Search for the cell housing the specified text and yield its (x, y) center coordinate. 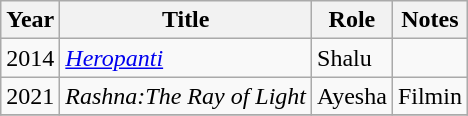
Filmin (430, 96)
2021 (30, 96)
Ayesha (352, 96)
Title (186, 20)
Role (352, 20)
Shalu (352, 58)
Rashna:The Ray of Light (186, 96)
2014 (30, 58)
Year (30, 20)
Heropanti (186, 58)
Notes (430, 20)
